Return the (x, y) coordinate for the center point of the cell that contains the specified text.  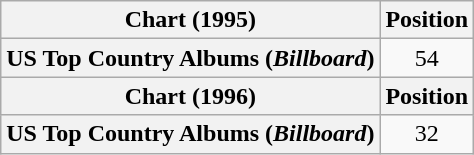
Chart (1996) (190, 96)
32 (427, 134)
Chart (1995) (190, 20)
54 (427, 58)
